Return the [x, y] coordinate for the center point of the cell that contains the specified text.  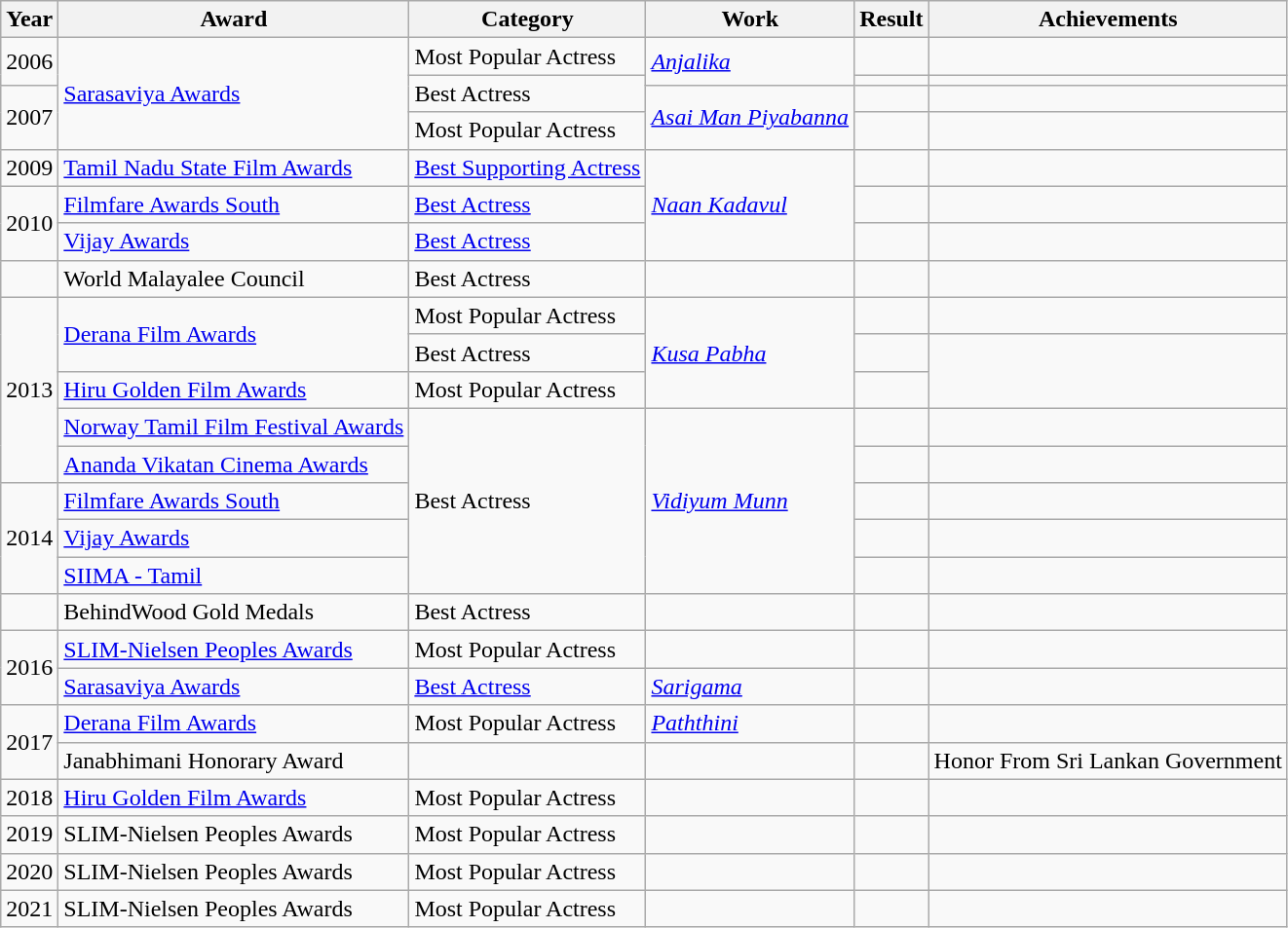
Honor From Sri Lankan Government [1108, 761]
Ananda Vikatan Cinema Awards [234, 464]
2013 [29, 390]
2021 [29, 909]
Award [234, 19]
Result [891, 19]
Naan Kadavul [750, 204]
Tamil Nadu State Film Awards [234, 167]
2014 [29, 538]
Work [750, 19]
Norway Tamil Film Festival Awards [234, 427]
Janabhimani Honorary Award [234, 761]
Best Supporting Actress [528, 167]
SIIMA - Tamil [234, 575]
Category [528, 19]
2010 [29, 223]
Year [29, 19]
Vidiyum Munn [750, 501]
Kusa Pabha [750, 353]
World Malayalee Council [234, 278]
Asai Man Piyabanna [750, 117]
2019 [29, 835]
Paththini [750, 724]
2009 [29, 167]
2020 [29, 872]
2018 [29, 798]
Achievements [1108, 19]
2007 [29, 117]
BehindWood Gold Medals [234, 612]
Anjalika [750, 62]
2016 [29, 668]
2017 [29, 742]
2006 [29, 62]
Sarigama [750, 687]
